From the cell containing the given text, extract its center point as (X, Y) coordinate. 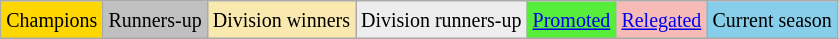
Relegated (662, 20)
Division runners-up (442, 20)
Champions (52, 20)
Current season (772, 20)
Division winners (281, 20)
Runners-up (155, 20)
Promoted (572, 20)
